Detect which cell encompasses the target text, then output its [X, Y] center coordinate. 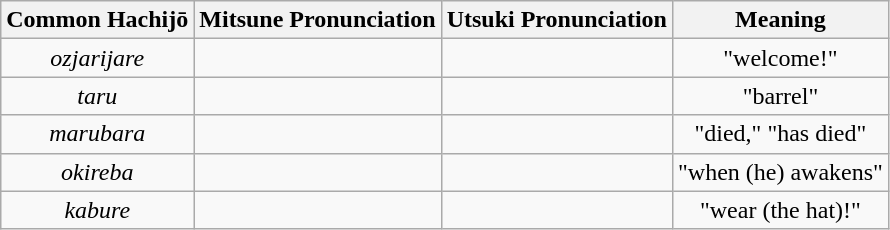
Meaning [780, 20]
okireba [98, 172]
"when (he) awakens" [780, 172]
"died," "has died" [780, 134]
"welcome!" [780, 58]
marubara [98, 134]
Common Hachijō [98, 20]
Mitsune Pronunciation [318, 20]
taru [98, 96]
"wear (the hat)!" [780, 210]
Utsuki Pronunciation [556, 20]
"barrel" [780, 96]
ozjarijare [98, 58]
kabure [98, 210]
